Find where the given text appears and provide that cell's center as (x, y) coordinate. 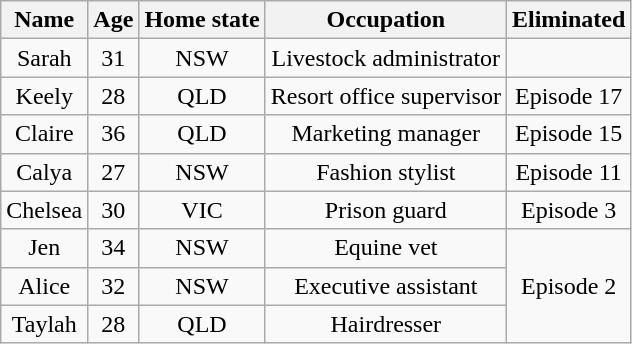
27 (114, 172)
Prison guard (386, 210)
Chelsea (44, 210)
34 (114, 248)
Fashion stylist (386, 172)
Marketing manager (386, 134)
Hairdresser (386, 324)
36 (114, 134)
Age (114, 20)
Keely (44, 96)
Episode 2 (568, 286)
32 (114, 286)
Episode 15 (568, 134)
30 (114, 210)
Livestock administrator (386, 58)
Home state (202, 20)
VIC (202, 210)
Name (44, 20)
Jen (44, 248)
Executive assistant (386, 286)
31 (114, 58)
Episode 3 (568, 210)
Occupation (386, 20)
Eliminated (568, 20)
Claire (44, 134)
Taylah (44, 324)
Equine vet (386, 248)
Sarah (44, 58)
Calya (44, 172)
Episode 11 (568, 172)
Alice (44, 286)
Resort office supervisor (386, 96)
Episode 17 (568, 96)
